Detect which cell encompasses the target text, then output its (x, y) center coordinate. 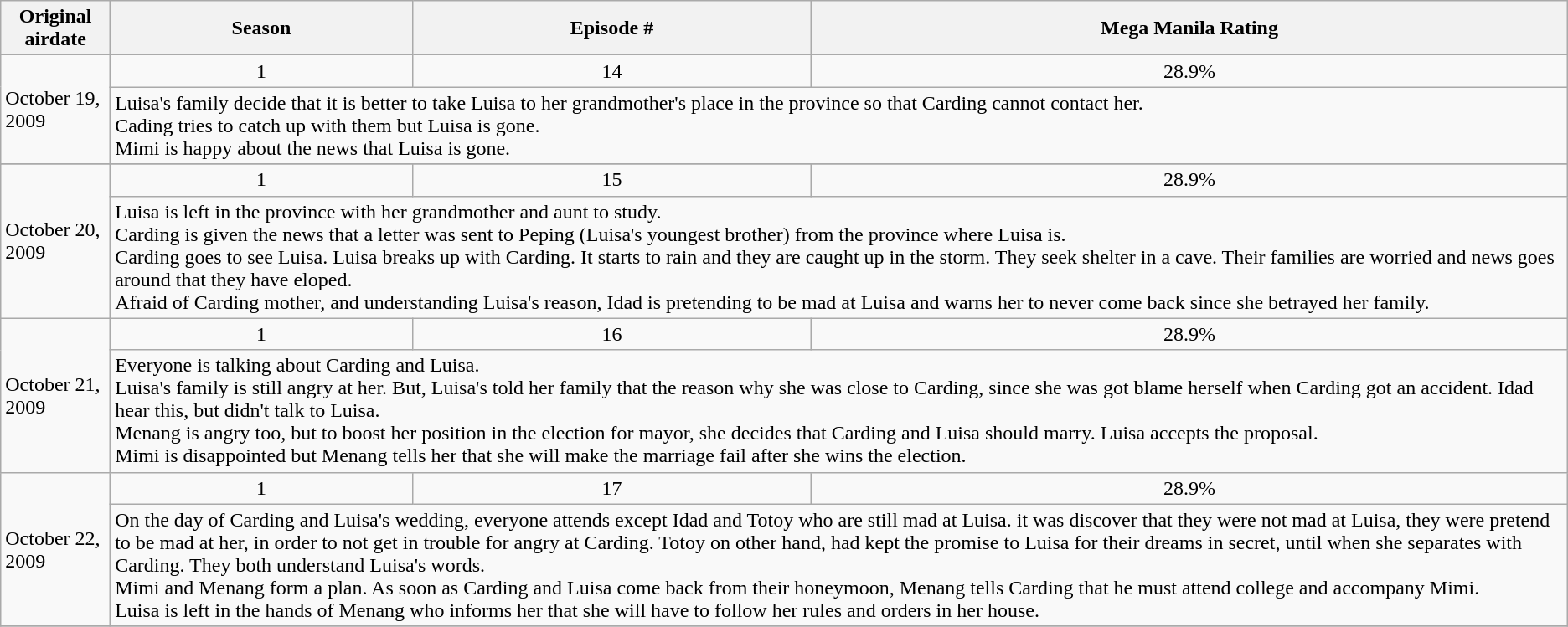
October 22, 2009 (55, 549)
October 20, 2009 (55, 241)
14 (611, 71)
October 19, 2009 (55, 110)
17 (611, 488)
Original airdate (55, 28)
15 (611, 180)
October 21, 2009 (55, 395)
Mega Manila Rating (1189, 28)
Season (261, 28)
16 (611, 334)
Episode # (611, 28)
